From the cell containing the given text, extract its center point as [X, Y] coordinate. 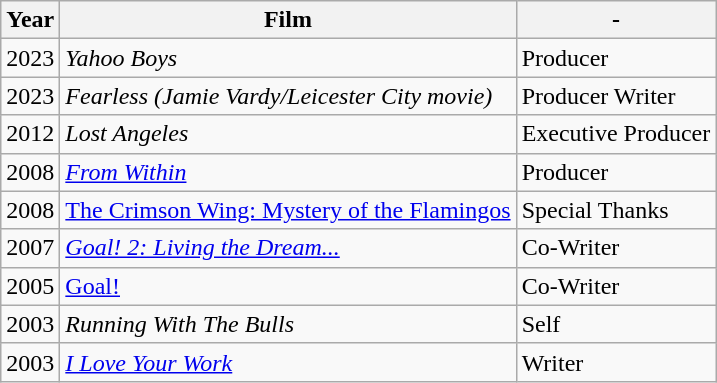
Goal! [288, 286]
2005 [30, 286]
Running With The Bulls [288, 324]
Special Thanks [616, 210]
I Love Your Work [288, 362]
Producer Writer [616, 96]
2007 [30, 248]
Film [288, 20]
Yahoo Boys [288, 58]
2012 [30, 134]
Self [616, 324]
Year [30, 20]
Goal! 2: Living the Dream... [288, 248]
Fearless (Jamie Vardy/Leicester City movie) [288, 96]
Lost Angeles [288, 134]
Executive Producer [616, 134]
- [616, 20]
The Crimson Wing: Mystery of the Flamingos [288, 210]
From Within [288, 172]
Writer [616, 362]
